Provide the (X, Y) coordinate of the cell's center where the given text is located.  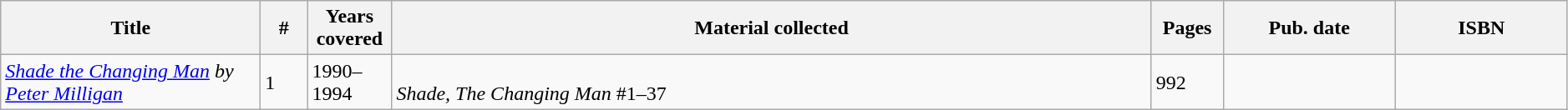
Material collected (772, 28)
Years covered (349, 28)
1990–1994 (349, 82)
Pages (1187, 28)
ISBN (1481, 28)
992 (1187, 82)
Pub. date (1309, 28)
Shade the Changing Man by Peter Milligan (130, 82)
1 (284, 82)
Shade, The Changing Man #1–37 (772, 82)
Title (130, 28)
# (284, 28)
